For the text-containing cell, return its midpoint in (X, Y) coordinate format. 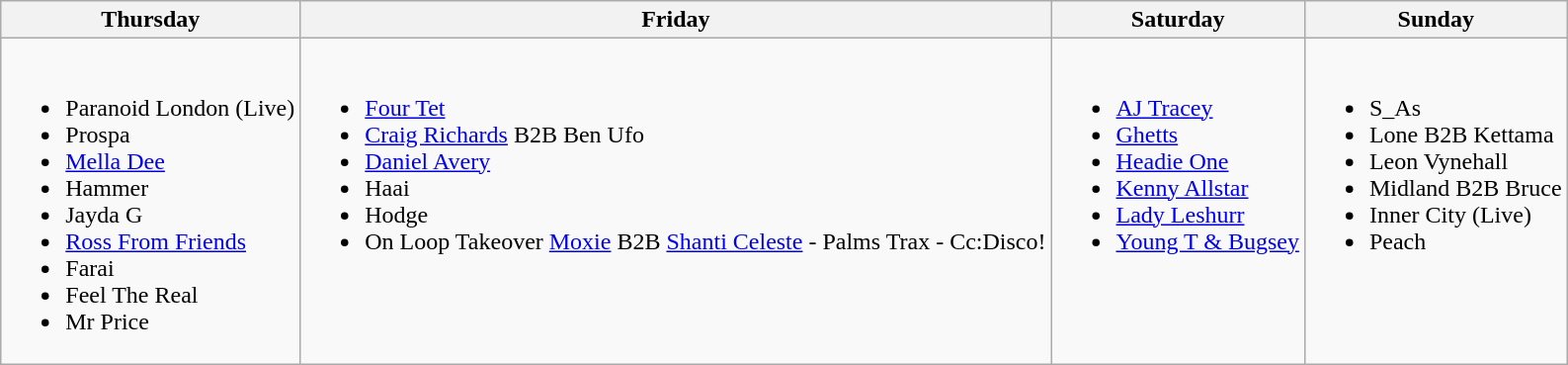
Paranoid London (Live)ProspaMella DeeHammerJayda GRoss From FriendsFaraiFeel The RealMr Price (150, 202)
Four TetCraig Richards B2B Ben UfoDaniel AveryHaaiHodgeOn Loop Takeover Moxie B2B Shanti Celeste - Palms Trax - Cc:Disco! (676, 202)
S_AsLone B2B KettamaLeon VynehallMidland B2B BruceInner City (Live)Peach (1436, 202)
Thursday (150, 20)
Friday (676, 20)
Saturday (1178, 20)
AJ TraceyGhettsHeadie OneKenny AllstarLady LeshurrYoung T & Bugsey (1178, 202)
Sunday (1436, 20)
